Identify which cell holds the provided text, then report its [X, Y] central coordinate. 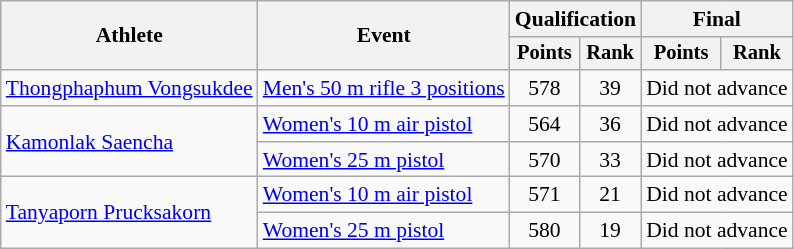
578 [544, 88]
36 [610, 124]
33 [610, 160]
580 [544, 231]
21 [610, 195]
Final [717, 19]
Kamonlak Saencha [130, 142]
Men's 50 m rifle 3 positions [384, 88]
570 [544, 160]
571 [544, 195]
564 [544, 124]
19 [610, 231]
39 [610, 88]
Qualification [576, 19]
Thongphaphum Vongsukdee [130, 88]
Event [384, 36]
Tanyaporn Prucksakorn [130, 212]
Athlete [130, 36]
